Provide the (X, Y) coordinate of the cell's center where the given text is located.  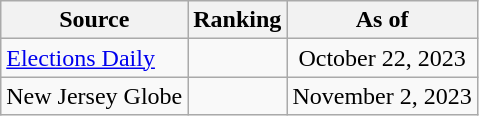
November 2, 2023 (382, 96)
Elections Daily (94, 58)
New Jersey Globe (94, 96)
As of (382, 20)
Ranking (238, 20)
October 22, 2023 (382, 58)
Source (94, 20)
